Determine the [x, y] coordinate at the center of the cell enclosing the given text.  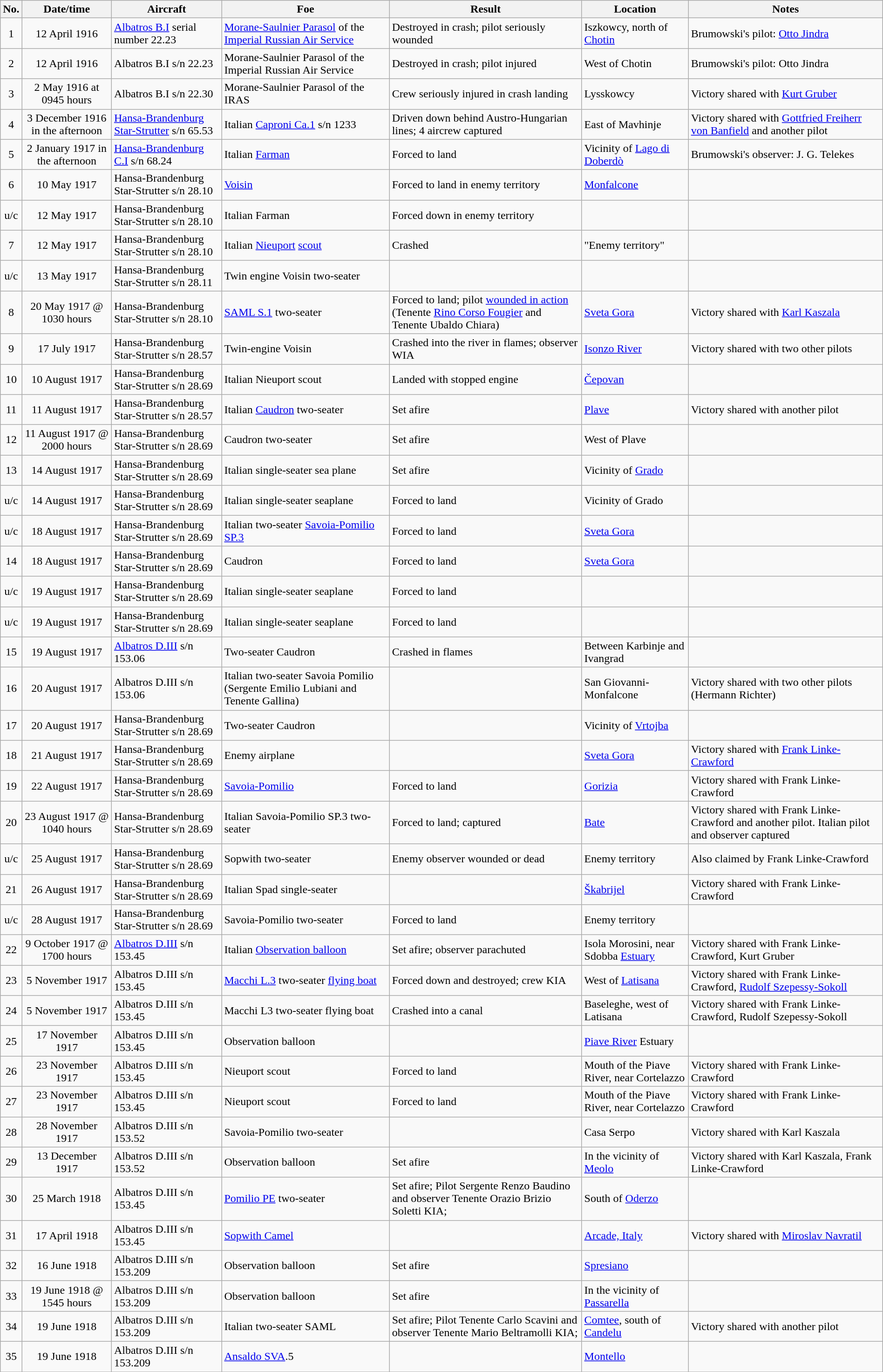
30 [11, 1199]
Crashed into the river in flames; observer WIA [485, 348]
Casa Serpo [635, 1132]
Twin-engine Voisin [306, 348]
East of Mavhinje [635, 124]
2 [11, 63]
Ansaldo SVA.5 [306, 1357]
23 [11, 980]
Comtee, south of Candelu [635, 1326]
West of Chotin [635, 63]
Škabrijel [635, 889]
Italian Observation balloon [306, 950]
34 [11, 1326]
28 [11, 1132]
Destroyed in crash; pilot seriously wounded [485, 34]
West of Plave [635, 440]
Caudron [306, 561]
Italian Caproni Ca.1 s/n 1233 [306, 124]
Montello [635, 1357]
5 [11, 155]
17 April 1918 [67, 1235]
Gorizia [635, 785]
Also claimed by Frank Linke-Crawford [785, 859]
Arcade, Italy [635, 1235]
8 [11, 312]
20 [11, 822]
Enemy airplane [306, 756]
32 [11, 1265]
11 [11, 410]
33 [11, 1296]
1 [11, 34]
Pomilio PE two-seater [306, 1199]
Hansa-Brandenburg Star-Strutter s/n 28.11 [167, 276]
7 [11, 245]
Set afire; Pilot Sergente Renzo Baudino and observer Tenente Orazio Brizio Soletti KIA; [485, 1199]
28 August 1917 [67, 920]
Victory shared with Frank Linke-Crawford and another pilot. Italian pilot and observer captured [785, 822]
Vicinity of Lago di Doberdò [635, 155]
Foe [306, 9]
Forced down and destroyed; crew KIA [485, 980]
13 May 1917 [67, 276]
18 [11, 756]
Result [485, 9]
Enemy observer wounded or dead [485, 859]
Location [635, 9]
Hansa-Brandenburg Star-Strutter s/n 65.53 [167, 124]
14 [11, 561]
9 October 1917 @ 1700 hours [67, 950]
17 November 1917 [67, 1041]
Sopwith Camel [306, 1235]
Crashed into a canal [485, 1011]
2 January 1917 in the afternoon [67, 155]
West of Latisana [635, 980]
Morane-Saulnier Parasol of the IRAS [306, 94]
Victory shared with Frank Linke-Crawford, Kurt Gruber [785, 950]
10 August 1917 [67, 379]
25 March 1918 [67, 1199]
Albatros B.I serial number 22.23 [167, 34]
22 [11, 950]
Isola Morosini, near Sdobba Estuary [635, 950]
31 [11, 1235]
24 [11, 1011]
Piave River Estuary [635, 1041]
Crew seriously injured in crash landing [485, 94]
"Enemy territory" [635, 245]
Forced to land; pilot wounded in action (Tenente Rino Corso Fougier and Tenente Ubaldo Chiara) [485, 312]
10 May 1917 [67, 184]
Baseleghe, west of Latisana [635, 1011]
16 [11, 689]
Hansa-Brandenburg C.I s/n 68.24 [167, 155]
In the vicinity of Meolo [635, 1162]
Victory shared with Kurt Gruber [785, 94]
16 June 1918 [67, 1265]
Victory shared with two other pilots [785, 348]
2 May 1916 at 0945 hours [67, 94]
19 [11, 785]
13 December 1917 [67, 1162]
17 [11, 725]
Between Karbinje and Ivangrad [635, 652]
Čepovan [635, 379]
20 May 1917 @ 1030 hours [67, 312]
15 [11, 652]
Macchi L3 two-seater flying boat [306, 1011]
Forced down in enemy territory [485, 215]
Aircraft [167, 9]
17 July 1917 [67, 348]
Victory shared with Karl Kaszala, Frank Linke-Crawford [785, 1162]
12 [11, 440]
35 [11, 1357]
Voisin [306, 184]
28 November 1917 [67, 1132]
Albatros B.I s/n 22.30 [167, 94]
Bate [635, 822]
29 [11, 1162]
SAML S.1 two-seater [306, 312]
Macchi L.3 two-seater flying boat [306, 980]
21 August 1917 [67, 756]
3 December 1916 in the afternoon [67, 124]
Italian two-seater SAML [306, 1326]
11 August 1917 [67, 410]
Victory shared with two other pilots (Hermann Richter) [785, 689]
27 [11, 1101]
25 August 1917 [67, 859]
Forced to land in enemy territory [485, 184]
Driven down behind Austro-Hungarian lines; 4 aircrew captured [485, 124]
Vicinity of Vrtojba [635, 725]
Set afire; observer parachuted [485, 950]
19 June 1918 @ 1545 hours [67, 1296]
Crashed in flames [485, 652]
Brumowski's observer: J. G. Telekes [785, 155]
Twin engine Voisin two-seater [306, 276]
Isonzo River [635, 348]
13 [11, 471]
Spresiano [635, 1265]
Italian two-seater Savoia-Pomilio SP.3 [306, 531]
25 [11, 1041]
26 [11, 1072]
Plave [635, 410]
Set afire; Pilot Tenente Carlo Scavini and observer Tenente Mario Beltramolli KIA; [485, 1326]
San Giovanni-Monfalcone [635, 689]
Caudron two-seater [306, 440]
No. [11, 9]
Monfalcone [635, 184]
Notes [785, 9]
In the vicinity of Passarella [635, 1296]
Landed with stopped engine [485, 379]
21 [11, 889]
23 August 1917 @ 1040 hours [67, 822]
Italian Caudron two-seater [306, 410]
26 August 1917 [67, 889]
Victory shared with Miroslav Navratil [785, 1235]
Lysskowcy [635, 94]
Sopwith two-seater [306, 859]
6 [11, 184]
Date/time [67, 9]
Italian Savoia-Pomilio SP.3 two-seater [306, 822]
11 August 1917 @ 2000 hours [67, 440]
4 [11, 124]
22 August 1917 [67, 785]
Iszkowcy, north of Chotin [635, 34]
Destroyed in crash; pilot injured [485, 63]
Italian Spad single-seater [306, 889]
Italian single-seater sea plane [306, 471]
Forced to land; captured [485, 822]
Victory shared with Gottfried Freiherr von Banfield and another pilot [785, 124]
3 [11, 94]
Savoia-Pomilio [306, 785]
10 [11, 379]
South of Oderzo [635, 1199]
Italian two-seater Savoia Pomilio (Sergente Emilio Lubiani and Tenente Gallina) [306, 689]
9 [11, 348]
Albatros B.I s/n 22.23 [167, 63]
Crashed [485, 245]
